Detect which cell encompasses the target text, then output its [X, Y] center coordinate. 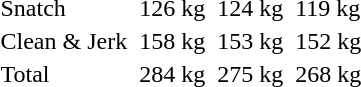
158 kg [172, 41]
153 kg [250, 41]
